Search for the cell housing the specified text and yield its [x, y] center coordinate. 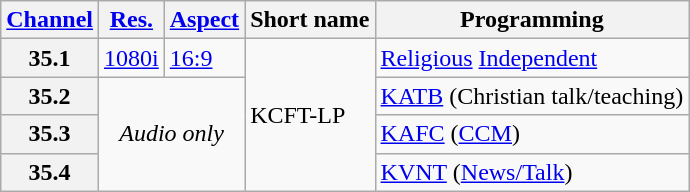
Religious Independent [532, 58]
Res. [132, 20]
35.1 [50, 58]
16:9 [204, 58]
KAFC (CCM) [532, 134]
Audio only [172, 134]
Short name [310, 20]
KATB (Christian talk/teaching) [532, 96]
Channel [50, 20]
Aspect [204, 20]
KCFT-LP [310, 115]
Programming [532, 20]
KVNT (News/Talk) [532, 172]
35.3 [50, 134]
1080i [132, 58]
35.2 [50, 96]
35.4 [50, 172]
